From the cell containing the given text, extract its center point as [X, Y] coordinate. 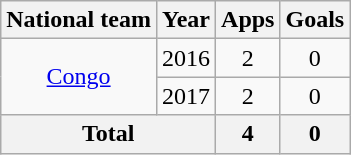
Apps [248, 20]
Goals [315, 20]
Total [108, 134]
National team [79, 20]
Congo [79, 77]
2016 [186, 58]
Year [186, 20]
4 [248, 134]
2017 [186, 96]
